Find where the given text appears and provide that cell's center as [x, y] coordinate. 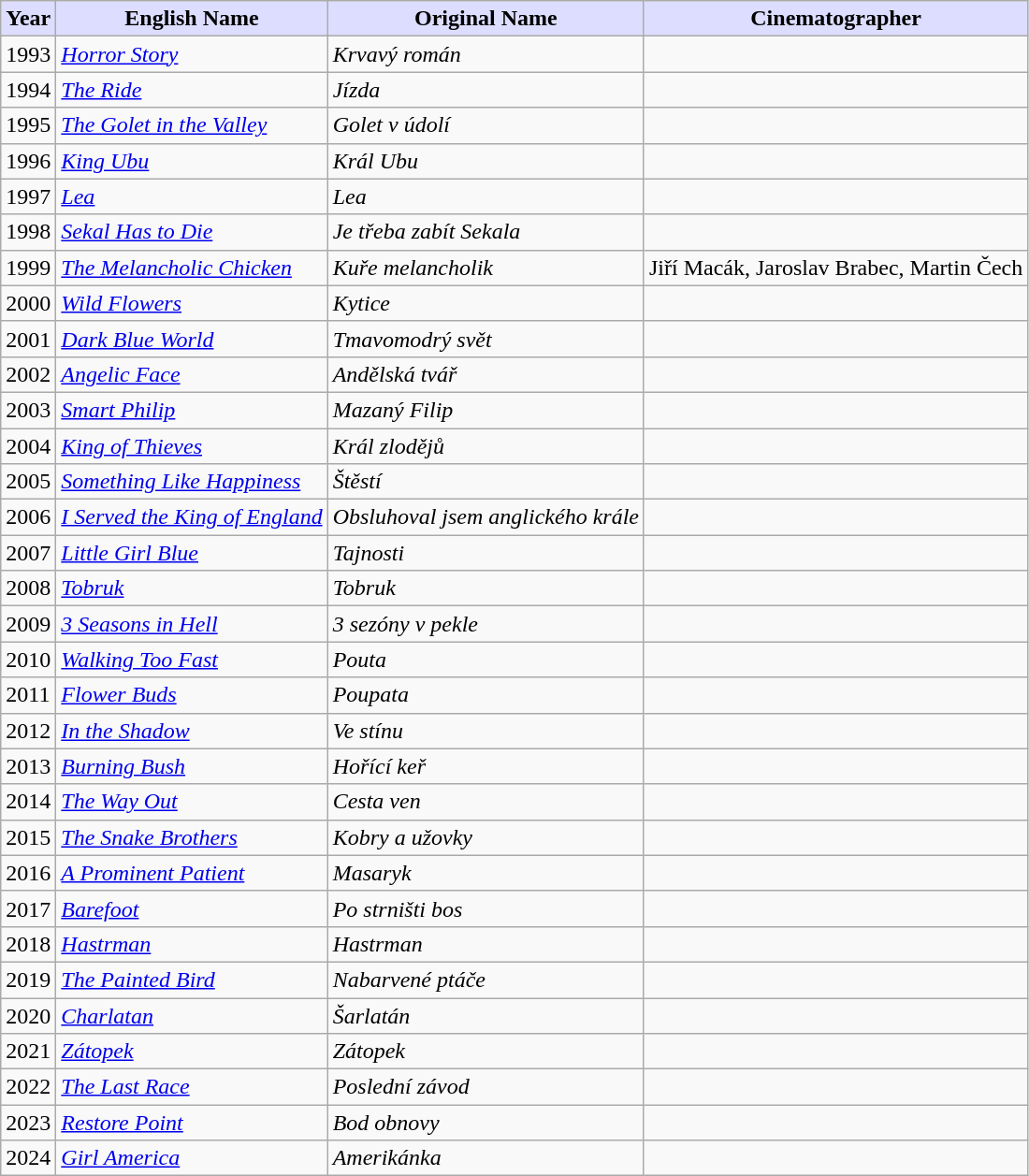
Restore Point [192, 1123]
Girl America [192, 1158]
Po strništi bos [486, 908]
A Prominent Patient [192, 873]
Masaryk [486, 873]
1994 [28, 90]
1996 [28, 161]
1995 [28, 125]
Walking Too Fast [192, 660]
Pouta [486, 660]
3 sezóny v pekle [486, 624]
2022 [28, 1087]
Sekal Has to Die [192, 232]
2000 [28, 303]
2002 [28, 374]
Charlatan [192, 1015]
Jiří Macák, Jaroslav Brabec, Martin Čech [835, 268]
Dark Blue World [192, 339]
2008 [28, 588]
The Melancholic Chicken [192, 268]
2003 [28, 410]
2023 [28, 1123]
Little Girl Blue [192, 553]
Barefoot [192, 908]
The Painted Bird [192, 980]
Hořící keř [486, 766]
English Name [192, 19]
Smart Philip [192, 410]
Amerikánka [486, 1158]
1998 [28, 232]
2017 [28, 908]
Je třeba zabít Sekala [486, 232]
2005 [28, 482]
Cinematographer [835, 19]
Král Ubu [486, 161]
2004 [28, 446]
2009 [28, 624]
3 Seasons in Hell [192, 624]
2018 [28, 944]
2012 [28, 731]
2001 [28, 339]
2007 [28, 553]
2020 [28, 1015]
Kuře melancholik [486, 268]
1999 [28, 268]
Obsluhoval jsem anglického krále [486, 517]
2019 [28, 980]
2024 [28, 1158]
2016 [28, 873]
2010 [28, 660]
1997 [28, 196]
2014 [28, 802]
The Ride [192, 90]
Flower Buds [192, 695]
The Last Race [192, 1087]
Kobry a užovky [486, 837]
The Golet in the Valley [192, 125]
Král zlodějů [486, 446]
The Way Out [192, 802]
King Ubu [192, 161]
Cesta ven [486, 802]
Nabarvené ptáče [486, 980]
Šarlatán [486, 1015]
Horror Story [192, 54]
Mazaný Filip [486, 410]
2006 [28, 517]
2015 [28, 837]
I Served the King of England [192, 517]
Kytice [486, 303]
Ve stínu [486, 731]
2011 [28, 695]
Jízda [486, 90]
Štěstí [486, 482]
Angelic Face [192, 374]
Poupata [486, 695]
Tajnosti [486, 553]
Wild Flowers [192, 303]
Golet v údolí [486, 125]
Bod obnovy [486, 1123]
The Snake Brothers [192, 837]
2021 [28, 1052]
Poslední závod [486, 1087]
Burning Bush [192, 766]
Andělská tvář [486, 374]
1993 [28, 54]
Original Name [486, 19]
King of Thieves [192, 446]
Krvavý román [486, 54]
In the Shadow [192, 731]
Something Like Happiness [192, 482]
Tmavomodrý svět [486, 339]
Year [28, 19]
2013 [28, 766]
